Search for the cell housing the specified text and yield its (X, Y) center coordinate. 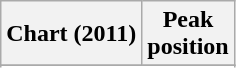
Chart (2011) (72, 34)
Peakposition (188, 34)
